Find where the given text appears and provide that cell's center as [x, y] coordinate. 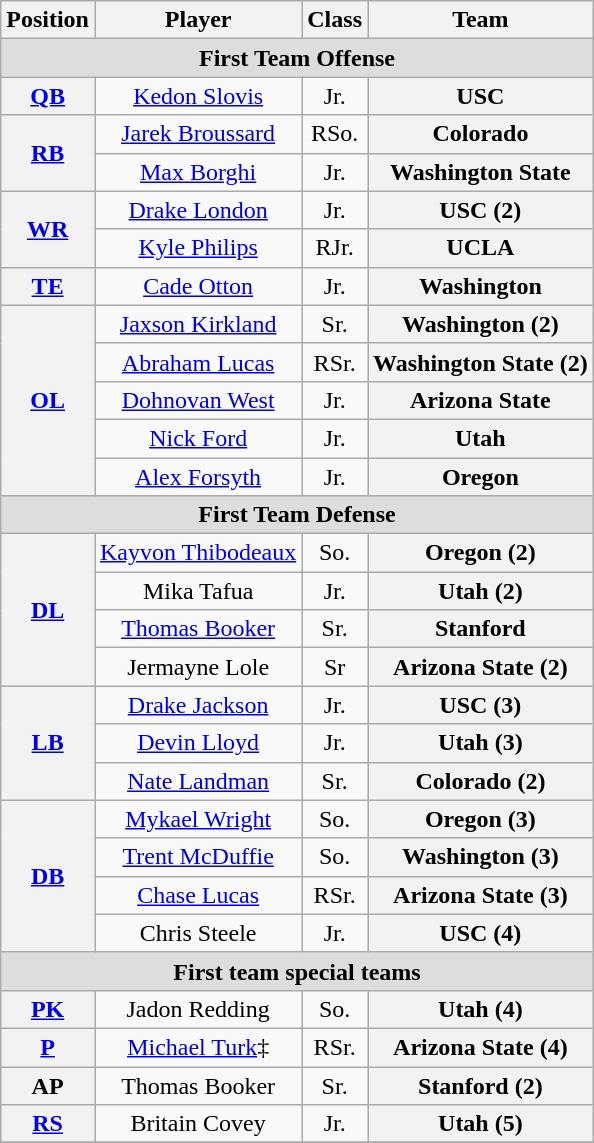
Arizona State (4) [481, 1047]
QB [48, 96]
Oregon (2) [481, 553]
Jarek Broussard [198, 134]
Oregon [481, 477]
Sr [335, 667]
Alex Forsyth [198, 477]
USC (3) [481, 705]
Washington (2) [481, 324]
RS [48, 1124]
Drake London [198, 210]
RJr. [335, 248]
Jadon Redding [198, 1009]
Cade Otton [198, 286]
Arizona State (3) [481, 895]
Arizona State [481, 400]
Utah (5) [481, 1124]
Utah (3) [481, 743]
Arizona State (2) [481, 667]
Drake Jackson [198, 705]
LB [48, 743]
Colorado (2) [481, 781]
Max Borghi [198, 172]
Nick Ford [198, 438]
Kayvon Thibodeaux [198, 553]
DB [48, 876]
First Team Offense [297, 58]
Washington State [481, 172]
Team [481, 20]
Kyle Philips [198, 248]
Devin Lloyd [198, 743]
Utah [481, 438]
Mykael Wright [198, 819]
Position [48, 20]
USC (4) [481, 933]
Utah (2) [481, 591]
AP [48, 1085]
RB [48, 153]
Mika Tafua [198, 591]
Chase Lucas [198, 895]
Class [335, 20]
Colorado [481, 134]
WR [48, 229]
P [48, 1047]
Washington (3) [481, 857]
Michael Turk‡ [198, 1047]
DL [48, 610]
TE [48, 286]
Utah (4) [481, 1009]
Britain Covey [198, 1124]
USC (2) [481, 210]
Jaxson Kirkland [198, 324]
Stanford (2) [481, 1085]
Nate Landman [198, 781]
Washington State (2) [481, 362]
PK [48, 1009]
Washington [481, 286]
UCLA [481, 248]
Stanford [481, 629]
Player [198, 20]
USC [481, 96]
Jermayne Lole [198, 667]
RSo. [335, 134]
Abraham Lucas [198, 362]
First team special teams [297, 971]
Oregon (3) [481, 819]
Kedon Slovis [198, 96]
Dohnovan West [198, 400]
Trent McDuffie [198, 857]
OL [48, 400]
Chris Steele [198, 933]
First Team Defense [297, 515]
